Pinpoint the cell where the given text exists, returning its [X, Y] midpoint coordinate. 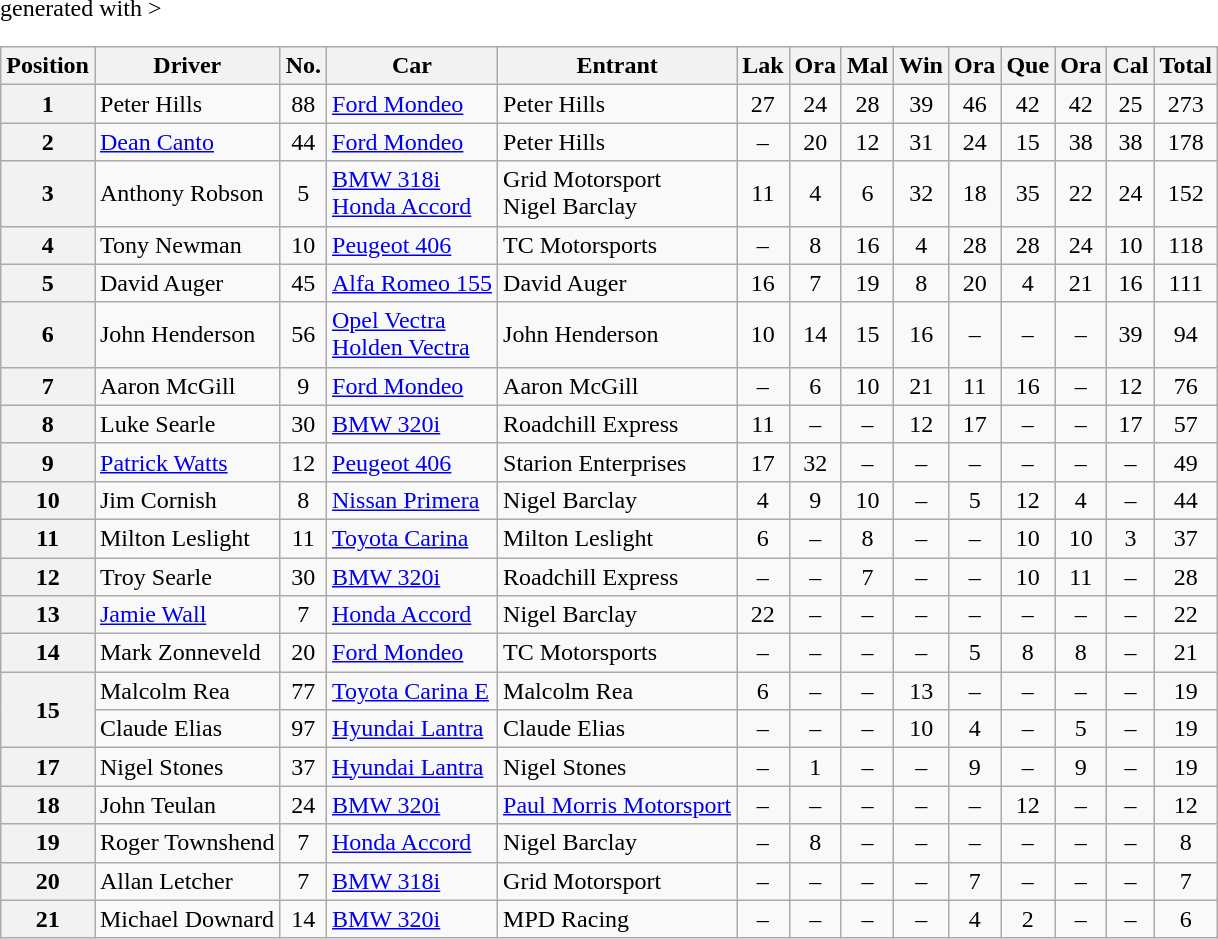
94 [1186, 334]
Position [48, 66]
MPD Racing [618, 919]
Driver [187, 66]
Mark Zonneveld [187, 653]
Toyota Carina E [412, 691]
57 [1186, 424]
111 [1186, 283]
97 [303, 729]
Win [922, 66]
Car [412, 66]
Tony Newman [187, 245]
Nissan Primera [412, 500]
46 [974, 104]
152 [1186, 194]
Paul Morris Motorsport [618, 805]
Mal [867, 66]
118 [1186, 245]
56 [303, 334]
Alfa Romeo 155 [412, 283]
Michael Downard [187, 919]
Lak [763, 66]
BMW 318i Honda Accord [412, 194]
Patrick Watts [187, 462]
BMW 318i [412, 881]
178 [1186, 142]
Grid Motorsport Nigel Barclay [618, 194]
John Teulan [187, 805]
Dean Canto [187, 142]
25 [1130, 104]
76 [1186, 386]
Roger Townshend [187, 843]
No. [303, 66]
31 [922, 142]
77 [303, 691]
88 [303, 104]
273 [1186, 104]
35 [1028, 194]
Starion Enterprises [618, 462]
Anthony Robson [187, 194]
Jim Cornish [187, 500]
Entrant [618, 66]
45 [303, 283]
Grid Motorsport [618, 881]
Opel Vectra Holden Vectra [412, 334]
Cal [1130, 66]
Total [1186, 66]
Jamie Wall [187, 615]
49 [1186, 462]
Luke Searle [187, 424]
27 [763, 104]
Toyota Carina [412, 538]
Que [1028, 66]
Allan Letcher [187, 881]
Troy Searle [187, 577]
